Provide the [x, y] coordinate of the cell's center where the given text is located.  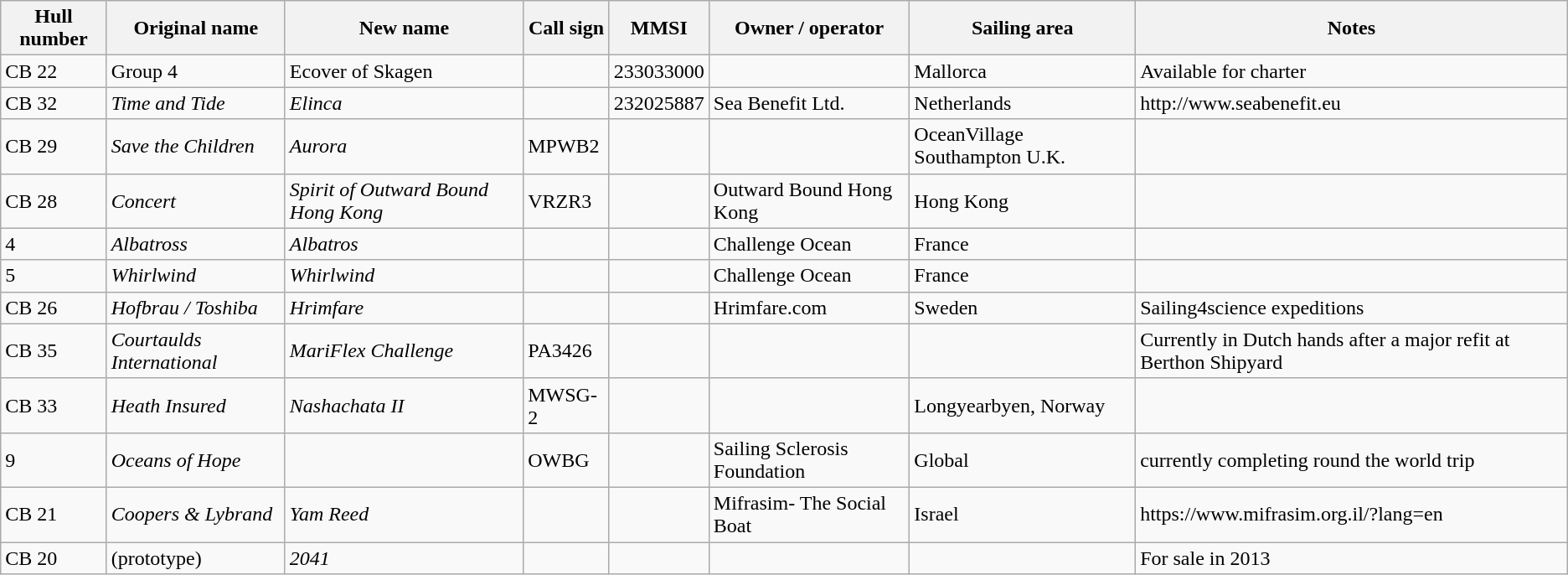
Global [1023, 459]
CB 33 [54, 406]
For sale in 2013 [1352, 557]
currently completing round the world trip [1352, 459]
5 [54, 276]
(prototype) [196, 557]
https://www.mifrasim.org.il/?lang=en [1352, 515]
Spirit of Outward Bound Hong Kong [404, 201]
Sailing Sclerosis Foundation [809, 459]
CB 20 [54, 557]
2041 [404, 557]
Longyearbyen, Norway [1023, 406]
232025887 [658, 103]
Hofbrau / Toshiba [196, 308]
VRZR3 [566, 201]
http://www.seabenefit.eu [1352, 103]
Hrimfare.com [809, 308]
Currently in Dutch hands after a major refit at Berthon Shipyard [1352, 350]
Nashachata II [404, 406]
PA3426 [566, 350]
Hrimfare [404, 308]
233033000 [658, 71]
Mifrasim- The Social Boat [809, 515]
9 [54, 459]
CB 32 [54, 103]
Mallorca [1023, 71]
CB 28 [54, 201]
CB 29 [54, 146]
CB 21 [54, 515]
Time and Tide [196, 103]
Hull number [54, 28]
Notes [1352, 28]
Save the Children [196, 146]
CB 26 [54, 308]
New name [404, 28]
Yam Reed [404, 515]
MWSG-2 [566, 406]
Sailing4science expeditions [1352, 308]
Heath Insured [196, 406]
Concert [196, 201]
MPWB2 [566, 146]
Coopers & Lybrand [196, 515]
Available for charter [1352, 71]
Elinca [404, 103]
Sweden [1023, 308]
Aurora [404, 146]
Hong Kong [1023, 201]
CB 22 [54, 71]
Sea Benefit Ltd. [809, 103]
Group 4 [196, 71]
Albatross [196, 244]
Call sign [566, 28]
Sailing area [1023, 28]
Netherlands [1023, 103]
4 [54, 244]
OWBG [566, 459]
OceanVillage Southampton U.K. [1023, 146]
Albatros [404, 244]
MariFlex Challenge [404, 350]
Outward Bound Hong Kong [809, 201]
Oceans of Hope [196, 459]
Original name [196, 28]
Israel [1023, 515]
MMSI [658, 28]
Owner / operator [809, 28]
Courtaulds International [196, 350]
CB 35 [54, 350]
Ecover of Skagen [404, 71]
